Search for the cell housing the specified text and yield its (x, y) center coordinate. 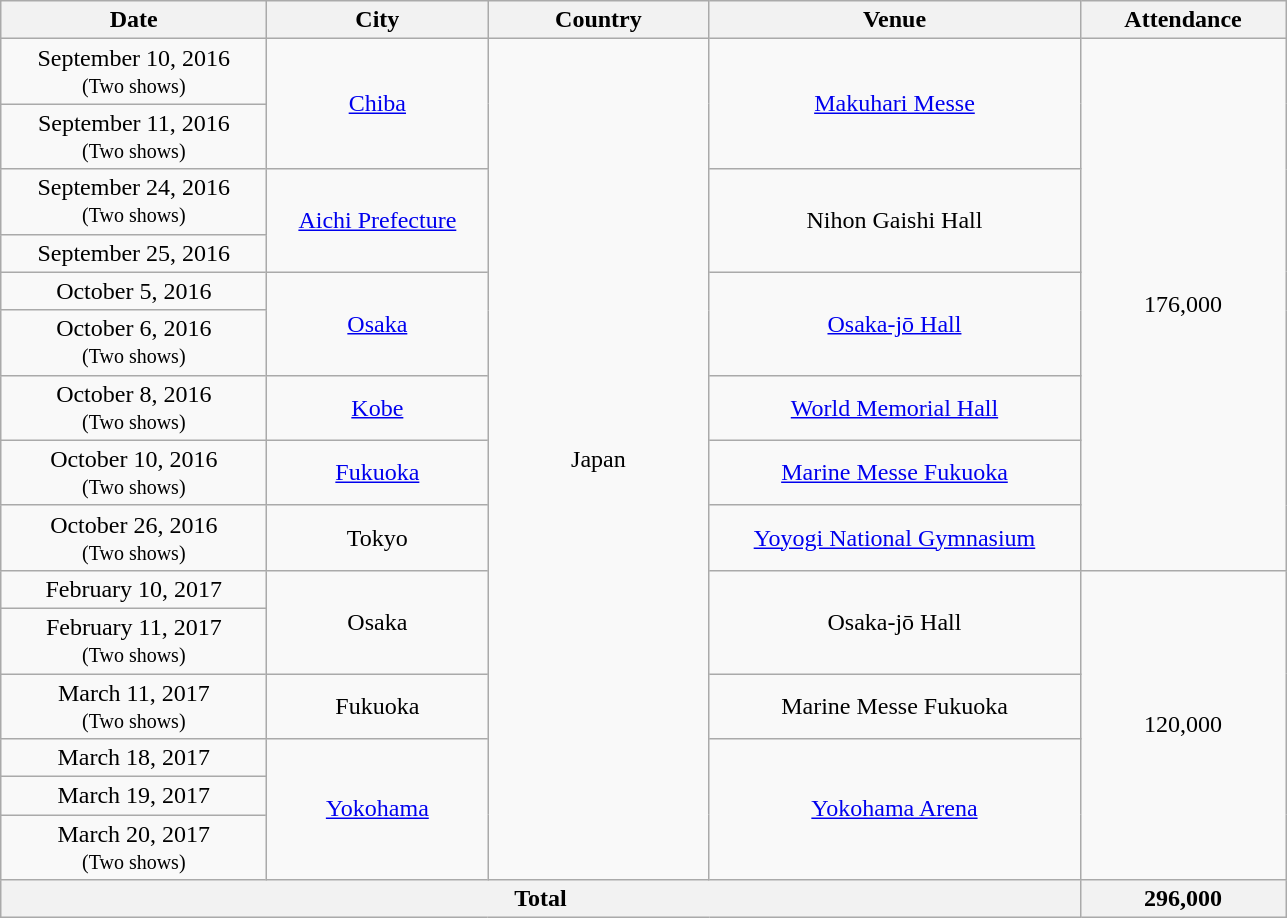
Japan (598, 460)
February 10, 2017 (134, 589)
September 10, 2016(Two shows) (134, 72)
October 10, 2016(Two shows) (134, 472)
120,000 (1183, 724)
October 8, 2016(Two shows) (134, 408)
296,000 (1183, 899)
October 5, 2016 (134, 291)
Makuhari Messe (894, 104)
March 19, 2017 (134, 796)
Tokyo (378, 538)
Aichi Prefecture (378, 220)
Yokohama Arena (894, 810)
September 11, 2016(Two shows) (134, 136)
March 20, 2017(Two shows) (134, 848)
February 11, 2017(Two shows) (134, 640)
Venue (894, 20)
October 26, 2016(Two shows) (134, 538)
September 25, 2016 (134, 253)
Country (598, 20)
Yokohama (378, 810)
Nihon Gaishi Hall (894, 220)
Chiba (378, 104)
176,000 (1183, 305)
March 18, 2017 (134, 758)
Attendance (1183, 20)
Kobe (378, 408)
Total (540, 899)
March 11, 2017(Two shows) (134, 706)
Date (134, 20)
City (378, 20)
Yoyogi National Gymnasium (894, 538)
World Memorial Hall (894, 408)
September 24, 2016(Two shows) (134, 202)
October 6, 2016(Two shows) (134, 342)
